Locate the cell with the specified text and output its (x, y) center coordinate. 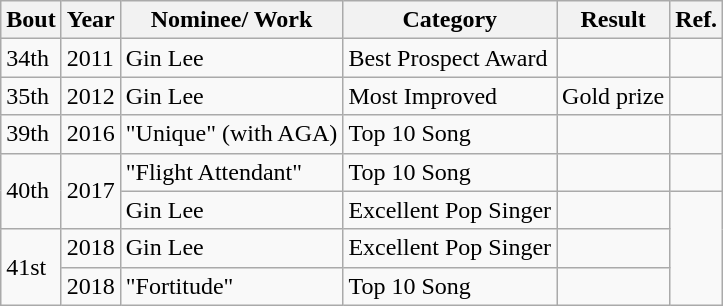
Category (450, 20)
2016 (90, 134)
"Flight Attendant" (232, 172)
Best Prospect Award (450, 58)
Gold prize (614, 96)
Ref. (696, 20)
Result (614, 20)
Nominee/ Work (232, 20)
2012 (90, 96)
39th (31, 134)
2011 (90, 58)
35th (31, 96)
2017 (90, 191)
Bout (31, 20)
41st (31, 267)
34th (31, 58)
Most Improved (450, 96)
"Fortitude" (232, 286)
40th (31, 191)
"Unique" (with AGA) (232, 134)
Year (90, 20)
